Identify which cell holds the provided text, then report its (X, Y) central coordinate. 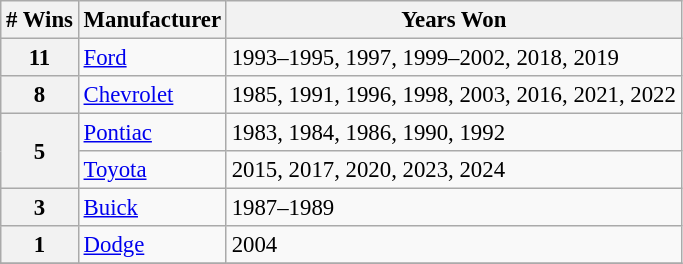
1983, 1984, 1986, 1990, 1992 (454, 133)
1985, 1991, 1996, 1998, 2003, 2016, 2021, 2022 (454, 95)
Pontiac (152, 133)
Toyota (152, 170)
# Wins (40, 20)
5 (40, 152)
8 (40, 95)
Dodge (152, 245)
Chevrolet (152, 95)
1987–1989 (454, 208)
2004 (454, 245)
Years Won (454, 20)
Buick (152, 208)
2015, 2017, 2020, 2023, 2024 (454, 170)
1 (40, 245)
3 (40, 208)
1993–1995, 1997, 1999–2002, 2018, 2019 (454, 58)
Manufacturer (152, 20)
Ford (152, 58)
11 (40, 58)
